Find where the given text appears and provide that cell's center as [x, y] coordinate. 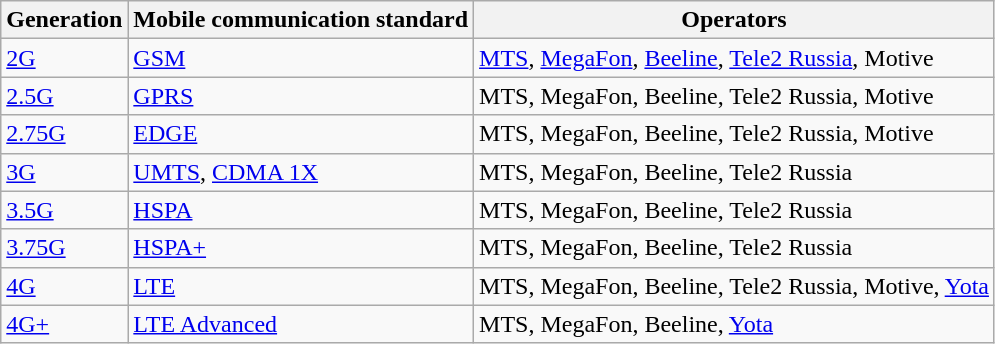
3.75G [64, 248]
Generation [64, 20]
HSPA [301, 210]
Operators [734, 20]
GSM [301, 58]
3.5G [64, 210]
3G [64, 172]
GPRS [301, 96]
LTE [301, 286]
EDGE [301, 134]
4G+ [64, 324]
HSPA+ [301, 248]
2G [64, 58]
LTE Advanced [301, 324]
2.75G [64, 134]
Mobile communication standard [301, 20]
2.5G [64, 96]
MTS, MegaFon, Beeline, Yota [734, 324]
4G [64, 286]
UMTS, CDMA 1X [301, 172]
MTS, MegaFon, Beeline, Tele2 Russia, Motive, Yota [734, 286]
